Return (x, y) of the center of cell containing provided text 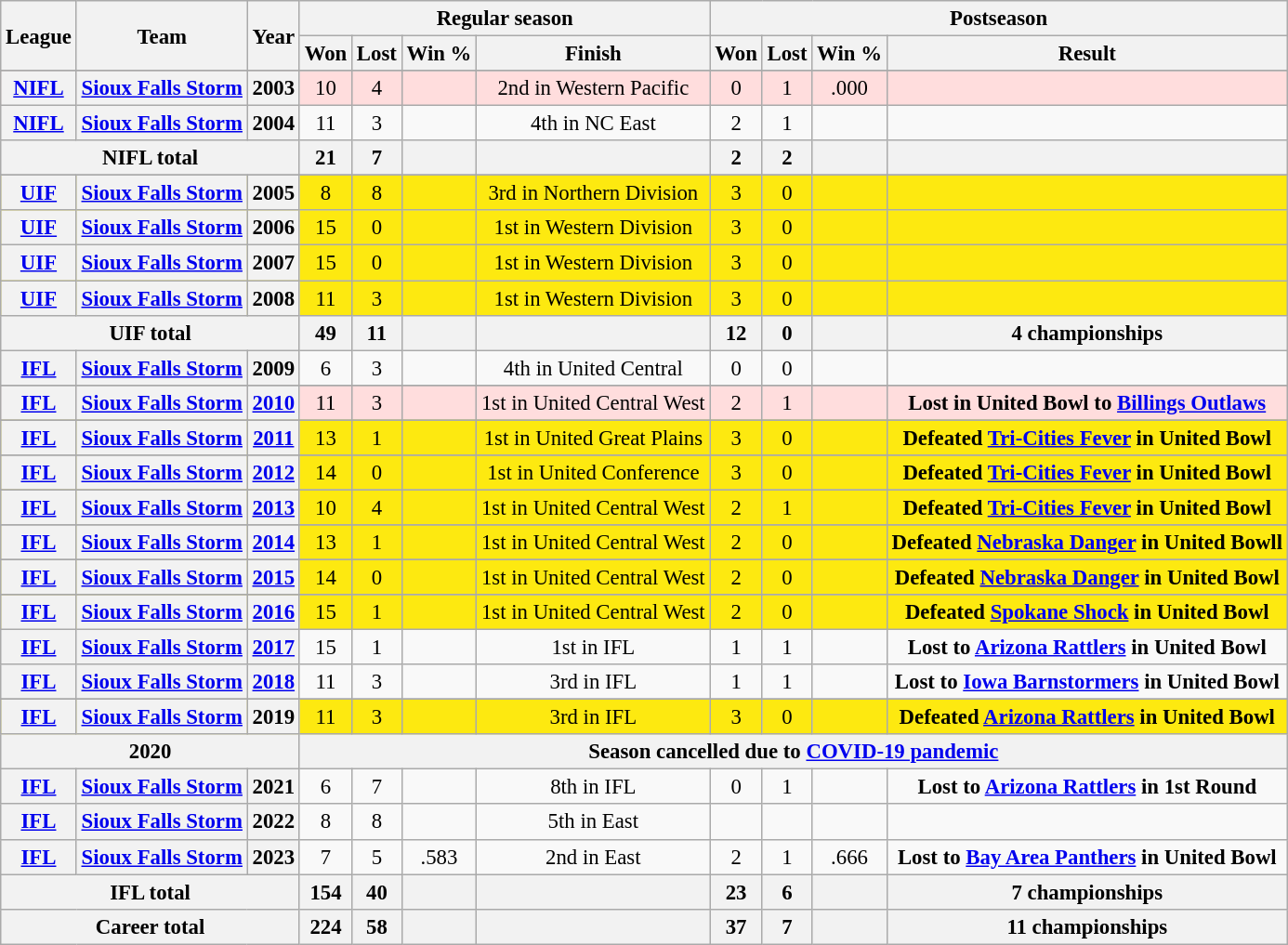
1st in United Conference (593, 473)
2004 (273, 124)
23 (736, 892)
.583 (439, 857)
5th in East (593, 822)
2nd in Western Pacific (593, 88)
40 (377, 892)
224 (325, 926)
2022 (273, 822)
154 (325, 892)
2nd in East (593, 857)
2015 (273, 577)
58 (377, 926)
3rd in Northern Division (593, 193)
UIF total (151, 333)
Lost in United Bowl to Billings Outlaws (1087, 402)
2019 (273, 717)
11 championships (1087, 926)
Finish (593, 54)
Lost to Bay Area Panthers in United Bowl (1087, 857)
4 championships (1087, 333)
2023 (273, 857)
8th in IFL (593, 787)
Lost to Arizona Rattlers in United Bowl (1087, 648)
Defeated Arizona Rattlers in United Bowl (1087, 717)
2018 (273, 682)
2011 (273, 438)
Defeated Nebraska Danger in United Bowll (1087, 543)
4th in United Central (593, 368)
2017 (273, 648)
Year (273, 35)
2005 (273, 193)
2009 (273, 368)
Team (162, 35)
.666 (849, 857)
2008 (273, 298)
Career total (151, 926)
Lost to Iowa Barnstormers in United Bowl (1087, 682)
49 (325, 333)
2021 (273, 787)
2006 (273, 228)
1st in United Great Plains (593, 438)
2013 (273, 507)
NIFL total (151, 158)
2014 (273, 543)
Defeated Spokane Shock in United Bowl (1087, 612)
League (39, 35)
37 (736, 926)
Lost to Arizona Rattlers in 1st Round (1087, 787)
2010 (273, 402)
7 championships (1087, 892)
Season cancelled due to COVID-19 pandemic (794, 752)
.000 (849, 88)
5 (377, 857)
2007 (273, 263)
2012 (273, 473)
1st in IFL (593, 648)
Result (1087, 54)
Regular season (505, 19)
21 (325, 158)
Postseason (998, 19)
4th in NC East (593, 124)
Defeated Nebraska Danger in United Bowl (1087, 577)
IFL total (151, 892)
2016 (273, 612)
12 (736, 333)
2003 (273, 88)
2020 (151, 752)
